Scan for the cell matching the given text and deliver its (X, Y) coordinate at center. 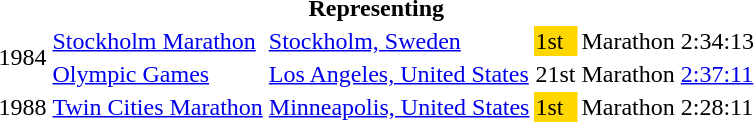
Olympic Games (158, 74)
Minneapolis, United States (399, 107)
Stockholm Marathon (158, 41)
21st (556, 74)
Twin Cities Marathon (158, 107)
Stockholm, Sweden (399, 41)
Los Angeles, United States (399, 74)
